From the cell containing the given text, extract its center point as (X, Y) coordinate. 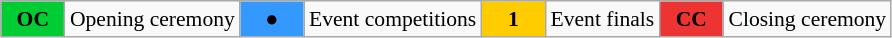
Opening ceremony (152, 19)
Event competitions (392, 19)
CC (691, 19)
● (272, 19)
1 (513, 19)
OC (33, 19)
Closing ceremony (807, 19)
Event finals (602, 19)
